Detect which cell encompasses the target text, then output its (X, Y) center coordinate. 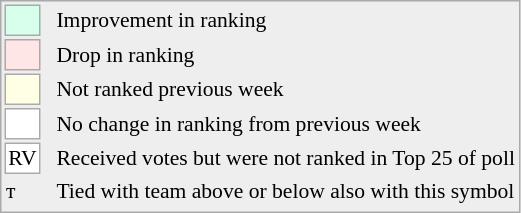
Received votes but were not ranked in Top 25 of poll (286, 158)
Drop in ranking (286, 55)
Tied with team above or below also with this symbol (286, 191)
RV (22, 158)
Not ranked previous week (286, 90)
т (22, 191)
No change in ranking from previous week (286, 124)
Improvement in ranking (286, 20)
